Locate the cell with the specified text and output its [X, Y] center coordinate. 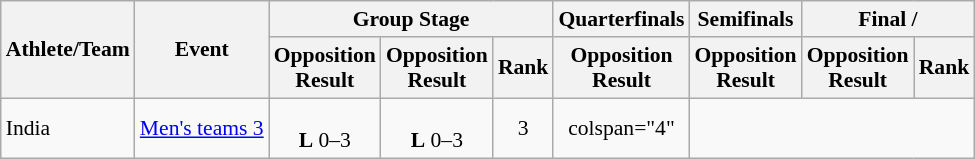
Men's teams 3 [202, 128]
Group Stage [412, 19]
India [68, 128]
Semifinals [745, 19]
Event [202, 50]
3 [524, 128]
colspan="4" [621, 128]
Final / [888, 19]
Athlete/Team [68, 50]
Quarterfinals [621, 19]
